Detect which cell encompasses the target text, then output its (x, y) center coordinate. 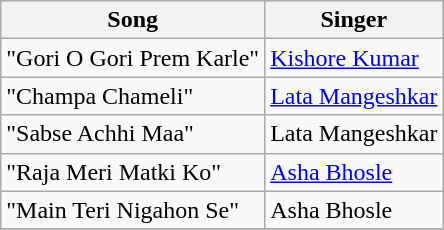
"Sabse Achhi Maa" (133, 134)
"Main Teri Nigahon Se" (133, 210)
"Raja Meri Matki Ko" (133, 172)
Singer (354, 20)
"Gori O Gori Prem Karle" (133, 58)
Song (133, 20)
Kishore Kumar (354, 58)
"Champa Chameli" (133, 96)
